Search for the cell housing the specified text and yield its (x, y) center coordinate. 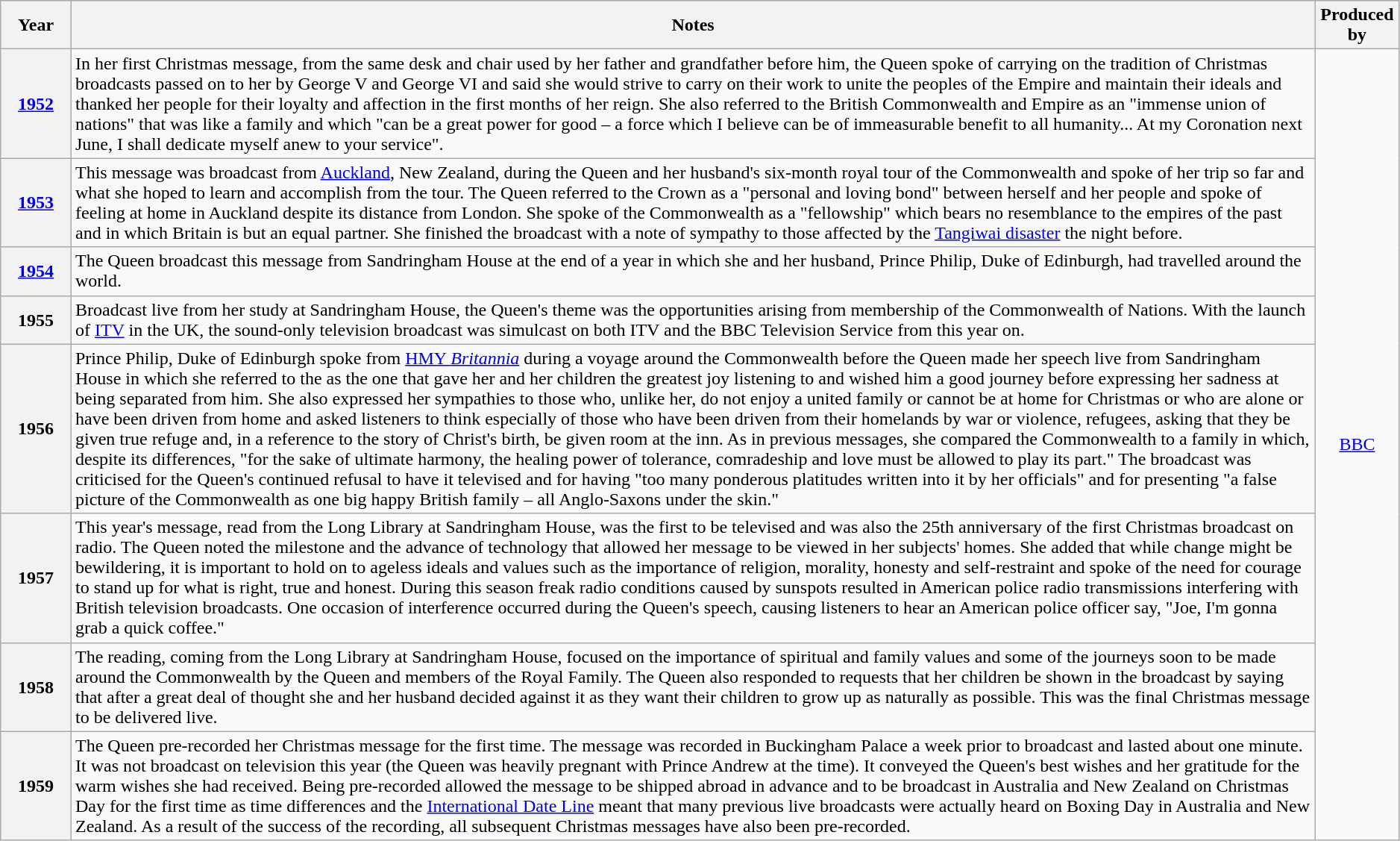
1953 (36, 203)
Notes (692, 25)
1958 (36, 687)
BBC (1357, 445)
Producedby (1357, 25)
1959 (36, 786)
Year (36, 25)
1954 (36, 272)
1952 (36, 104)
1956 (36, 428)
1955 (36, 319)
1957 (36, 578)
